Detect which cell encompasses the target text, then output its (x, y) center coordinate. 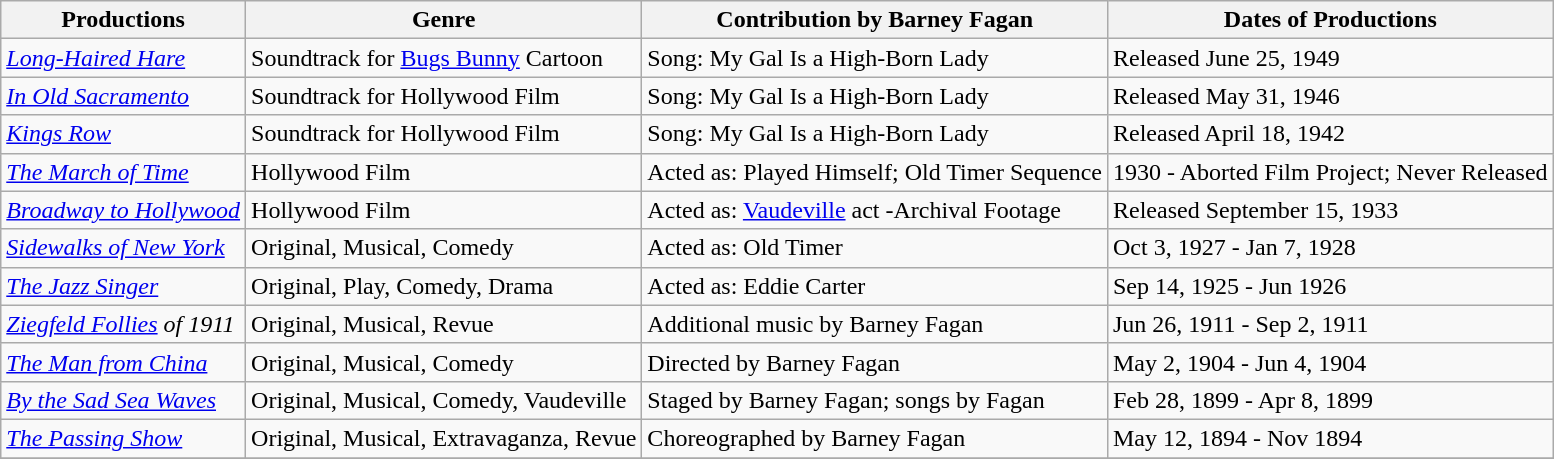
Choreographed by Barney Fagan (875, 438)
Oct 3, 1927 - Jan 7, 1928 (1330, 248)
Genre (444, 20)
Acted as: Vaudeville act -Archival Footage (875, 210)
Released May 31, 1946 (1330, 96)
Long-Haired Hare (124, 58)
Directed by Barney Fagan (875, 362)
Dates of Productions (1330, 20)
Kings Row (124, 134)
The Passing Show (124, 438)
Acted as: Eddie Carter (875, 286)
May 2, 1904 - Jun 4, 1904 (1330, 362)
Sep 14, 1925 - Jun 1926 (1330, 286)
Feb 28, 1899 - Apr 8, 1899 (1330, 400)
The Man from China (124, 362)
In Old Sacramento (124, 96)
Broadway to Hollywood (124, 210)
Original, Musical, Comedy, Vaudeville (444, 400)
Original, Play, Comedy, Drama (444, 286)
Original, Musical, Revue (444, 324)
Jun 26, 1911 - Sep 2, 1911 (1330, 324)
Acted as: Played Himself; Old Timer Sequence (875, 172)
Ziegfeld Follies of 1911 (124, 324)
The March of Time (124, 172)
Additional music by Barney Fagan (875, 324)
By the Sad Sea Waves (124, 400)
Soundtrack for Bugs Bunny Cartoon (444, 58)
Productions (124, 20)
May 12, 1894 - Nov 1894 (1330, 438)
The Jazz Singer (124, 286)
Original, Musical, Extravaganza, Revue (444, 438)
Sidewalks of New York (124, 248)
Contribution by Barney Fagan (875, 20)
Released June 25, 1949 (1330, 58)
Staged by Barney Fagan; songs by Fagan (875, 400)
1930 - Aborted Film Project; Never Released (1330, 172)
Acted as: Old Timer (875, 248)
Released September 15, 1933 (1330, 210)
Released April 18, 1942 (1330, 134)
